Return the [x, y] coordinate for the center point of the cell that contains the specified text.  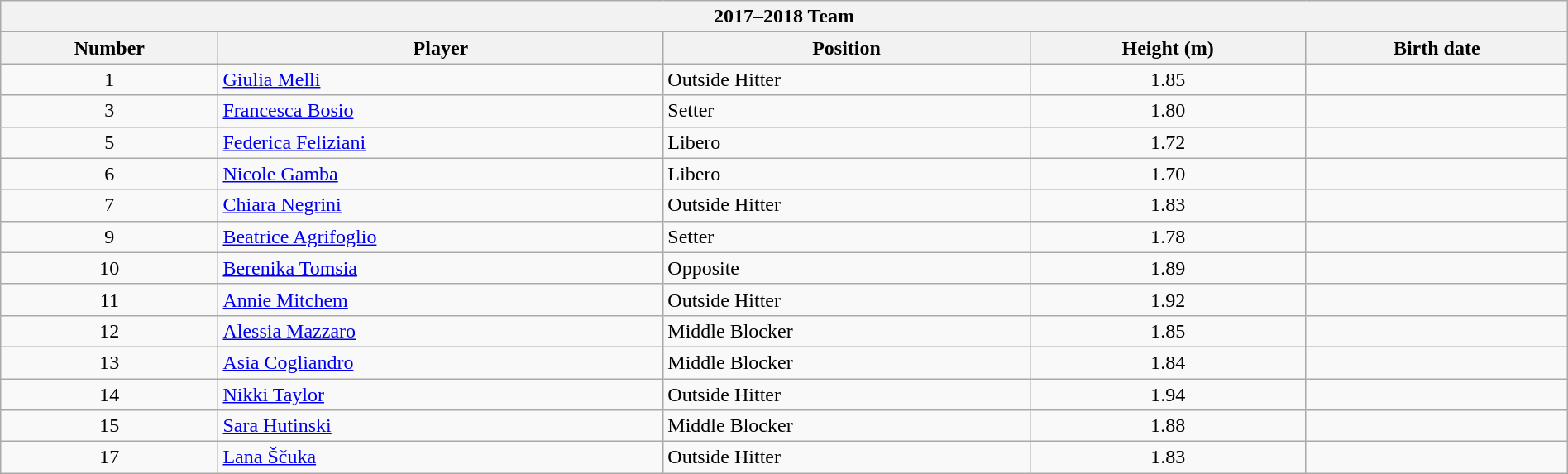
Federica Feliziani [441, 142]
Asia Cogliandro [441, 362]
Beatrice Agrifoglio [441, 237]
13 [109, 362]
Number [109, 48]
1 [109, 79]
Chiara Negrini [441, 205]
9 [109, 237]
2017–2018 Team [784, 17]
Giulia Melli [441, 79]
1.80 [1168, 111]
Lana Ščuka [441, 457]
1.70 [1168, 174]
1.89 [1168, 268]
14 [109, 395]
Francesca Bosio [441, 111]
1.72 [1168, 142]
3 [109, 111]
1.92 [1168, 299]
1.88 [1168, 426]
Birth date [1437, 48]
Nikki Taylor [441, 395]
11 [109, 299]
10 [109, 268]
1.78 [1168, 237]
1.94 [1168, 395]
5 [109, 142]
Player [441, 48]
Alessia Mazzaro [441, 331]
6 [109, 174]
Nicole Gamba [441, 174]
Berenika Tomsia [441, 268]
17 [109, 457]
7 [109, 205]
12 [109, 331]
1.84 [1168, 362]
15 [109, 426]
Position [847, 48]
Annie Mitchem [441, 299]
Sara Hutinski [441, 426]
Opposite [847, 268]
Height (m) [1168, 48]
